Scan for the cell matching the given text and deliver its [X, Y] coordinate at center. 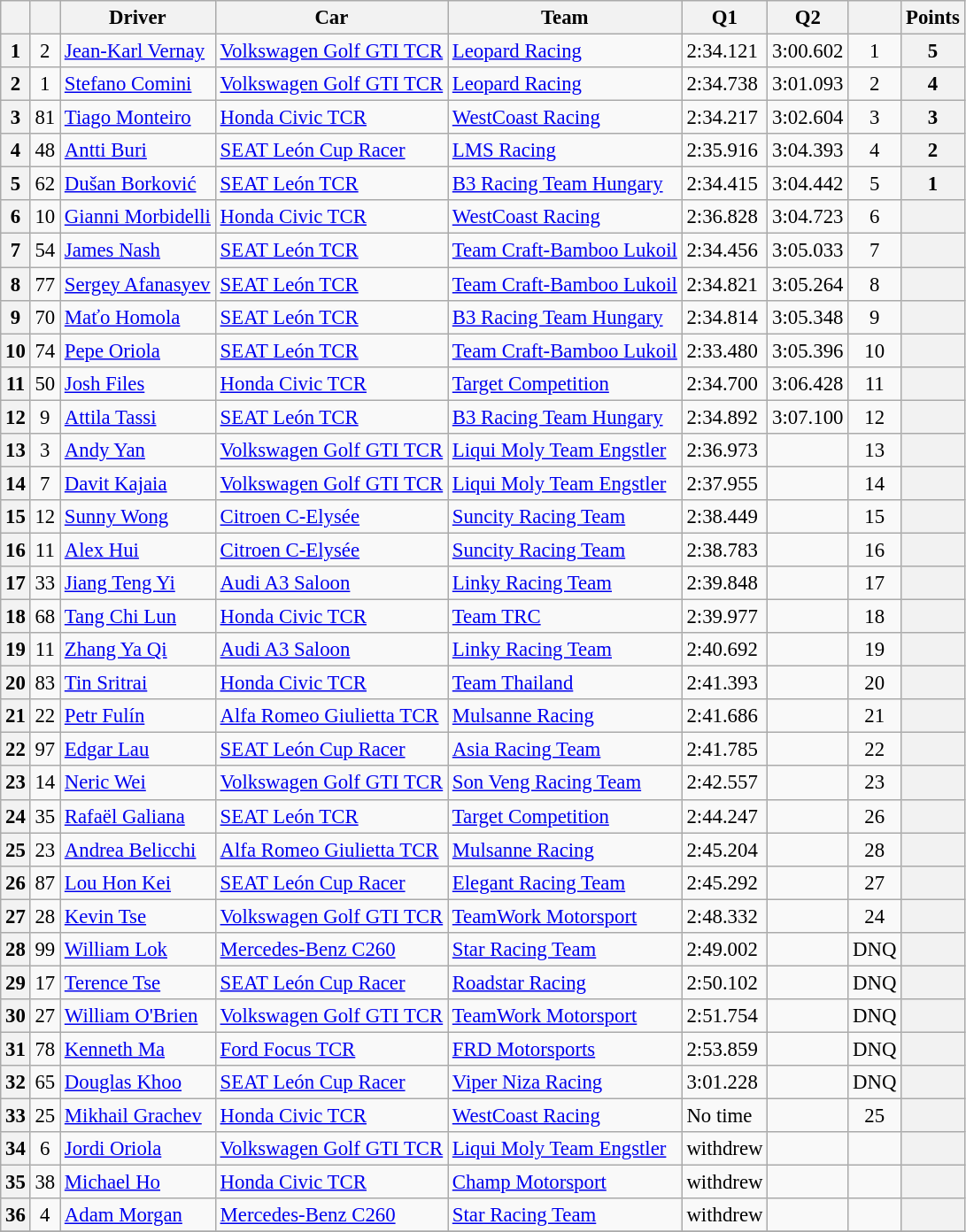
Andy Yan [138, 450]
Champ Motorsport [565, 1182]
Jiang Teng Yi [138, 583]
Maťo Homola [138, 317]
Jean-Karl Vernay [138, 51]
Q2 [808, 18]
50 [44, 383]
3:01.228 [724, 1082]
Driver [138, 18]
2:38.783 [724, 550]
Ford Focus TCR [331, 1049]
3:05.033 [808, 250]
77 [44, 284]
78 [44, 1049]
74 [44, 350]
3:02.604 [808, 118]
James Nash [138, 250]
29 [16, 982]
Mikhail Grachev [138, 1116]
Dušan Borković [138, 184]
2:40.692 [724, 650]
William Lok [138, 950]
2:37.955 [724, 483]
Davit Kajaia [138, 483]
Josh Files [138, 383]
2:49.002 [724, 950]
31 [16, 1049]
2:53.859 [724, 1049]
Attila Tassi [138, 417]
3:04.723 [808, 217]
Lou Hon Kei [138, 882]
Team [565, 18]
Son Veng Racing Team [565, 783]
Sunny Wong [138, 517]
2:44.247 [724, 816]
2:34.456 [724, 250]
Stefano Comini [138, 84]
3:05.264 [808, 284]
Andrea Belicchi [138, 850]
William O'Brien [138, 1016]
34 [16, 1149]
FRD Motorsports [565, 1049]
2:39.848 [724, 583]
Gianni Morbidelli [138, 217]
2:34.121 [724, 51]
2:34.814 [724, 317]
2:41.393 [724, 683]
99 [44, 950]
2:35.916 [724, 150]
3:05.396 [808, 350]
Adam Morgan [138, 1215]
2:41.686 [724, 716]
Points [933, 18]
Car [331, 18]
3:06.428 [808, 383]
Tin Sritrai [138, 683]
2:34.415 [724, 184]
Kevin Tse [138, 916]
2:38.449 [724, 517]
Pepe Oriola [138, 350]
3:00.602 [808, 51]
2:34.738 [724, 84]
2:51.754 [724, 1016]
30 [16, 1016]
Q1 [724, 18]
Team TRC [565, 617]
2:39.977 [724, 617]
Kenneth Ma [138, 1049]
Petr Fulín [138, 716]
Roadstar Racing [565, 982]
3:07.100 [808, 417]
2:33.480 [724, 350]
2:45.204 [724, 850]
Sergey Afanasyev [138, 284]
97 [44, 750]
3:05.348 [808, 317]
81 [44, 118]
Asia Racing Team [565, 750]
68 [44, 617]
70 [44, 317]
LMS Racing [565, 150]
2:36.828 [724, 217]
36 [16, 1215]
Jordi Oriola [138, 1149]
83 [44, 683]
2:34.821 [724, 284]
2:50.102 [724, 982]
Douglas Khoo [138, 1082]
Elegant Racing Team [565, 882]
3:04.393 [808, 150]
2:42.557 [724, 783]
Michael Ho [138, 1182]
65 [44, 1082]
Terence Tse [138, 982]
Team Thailand [565, 683]
87 [44, 882]
Rafaël Galiana [138, 816]
Edgar Lau [138, 750]
38 [44, 1182]
2:48.332 [724, 916]
Alex Hui [138, 550]
Neric Wei [138, 783]
54 [44, 250]
3:01.093 [808, 84]
2:34.892 [724, 417]
Tang Chi Lun [138, 617]
48 [44, 150]
Viper Niza Racing [565, 1082]
62 [44, 184]
Zhang Ya Qi [138, 650]
Antti Buri [138, 150]
32 [16, 1082]
3:04.442 [808, 184]
2:36.973 [724, 450]
No time [724, 1116]
Tiago Monteiro [138, 118]
2:34.217 [724, 118]
2:34.700 [724, 383]
2:41.785 [724, 750]
2:45.292 [724, 882]
